Output the [X, Y] coordinate of the center of the cell containing the given text.  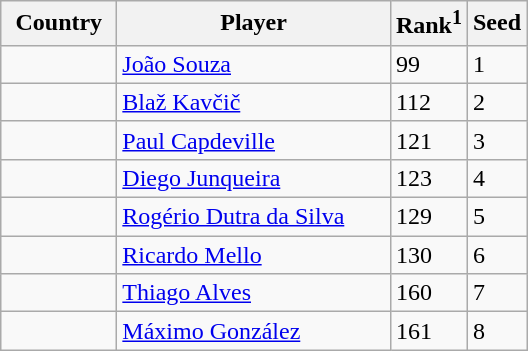
Blaž Kavčič [254, 102]
99 [428, 64]
Rogério Dutra da Silva [254, 217]
3 [496, 140]
2 [496, 102]
Thiago Alves [254, 293]
161 [428, 331]
112 [428, 102]
Diego Junqueira [254, 178]
160 [428, 293]
123 [428, 178]
7 [496, 293]
Seed [496, 24]
5 [496, 217]
121 [428, 140]
130 [428, 255]
1 [496, 64]
Paul Capdeville [254, 140]
João Souza [254, 64]
Country [59, 24]
8 [496, 331]
Máximo González [254, 331]
129 [428, 217]
6 [496, 255]
4 [496, 178]
Player [254, 24]
Rank1 [428, 24]
Ricardo Mello [254, 255]
